Determine the (x, y) coordinate at the center of the cell enclosing the given text.  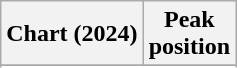
Peak position (189, 34)
Chart (2024) (72, 34)
